Determine the [X, Y] coordinate at the center of the cell enclosing the given text.  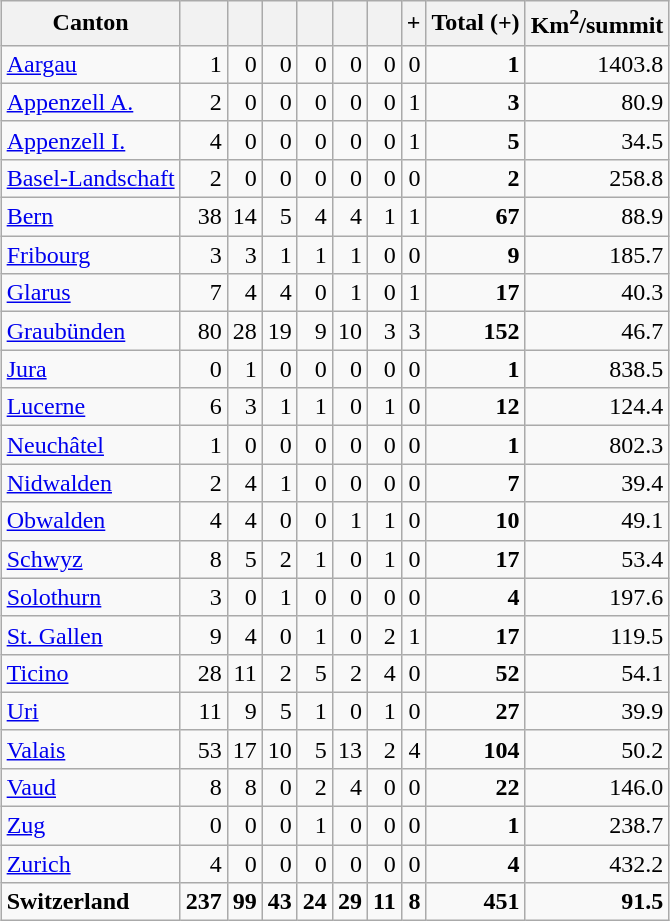
+ [414, 24]
Aargau [90, 64]
Total (+) [476, 24]
88.9 [597, 217]
124.4 [597, 407]
40.3 [597, 293]
34.5 [597, 140]
67 [476, 217]
Vaud [90, 787]
Uri [90, 711]
Appenzell A. [90, 102]
119.5 [597, 635]
Neuchâtel [90, 445]
197.6 [597, 597]
Ticino [90, 673]
53.4 [597, 559]
Graubünden [90, 331]
1403.8 [597, 64]
54.1 [597, 673]
Zug [90, 826]
38 [204, 217]
451 [476, 902]
Appenzell I. [90, 140]
Obwalden [90, 521]
99 [244, 902]
6 [204, 407]
12 [476, 407]
91.5 [597, 902]
Km2/summit [597, 24]
52 [476, 673]
22 [476, 787]
Solothurn [90, 597]
Switzerland [90, 902]
Nidwalden [90, 483]
146.0 [597, 787]
29 [350, 902]
St. Gallen [90, 635]
Schwyz [90, 559]
46.7 [597, 331]
838.5 [597, 369]
Glarus [90, 293]
39.9 [597, 711]
27 [476, 711]
Bern [90, 217]
802.3 [597, 445]
Valais [90, 749]
53 [204, 749]
Lucerne [90, 407]
24 [314, 902]
19 [280, 331]
80.9 [597, 102]
Jura [90, 369]
185.7 [597, 255]
13 [350, 749]
50.2 [597, 749]
Canton [90, 24]
80 [204, 331]
39.4 [597, 483]
432.2 [597, 864]
14 [244, 217]
Basel-Landschaft [90, 178]
104 [476, 749]
43 [280, 902]
49.1 [597, 521]
Zurich [90, 864]
237 [204, 902]
258.8 [597, 178]
238.7 [597, 826]
152 [476, 331]
Fribourg [90, 255]
